For the text-containing cell, return its midpoint in (X, Y) coordinate format. 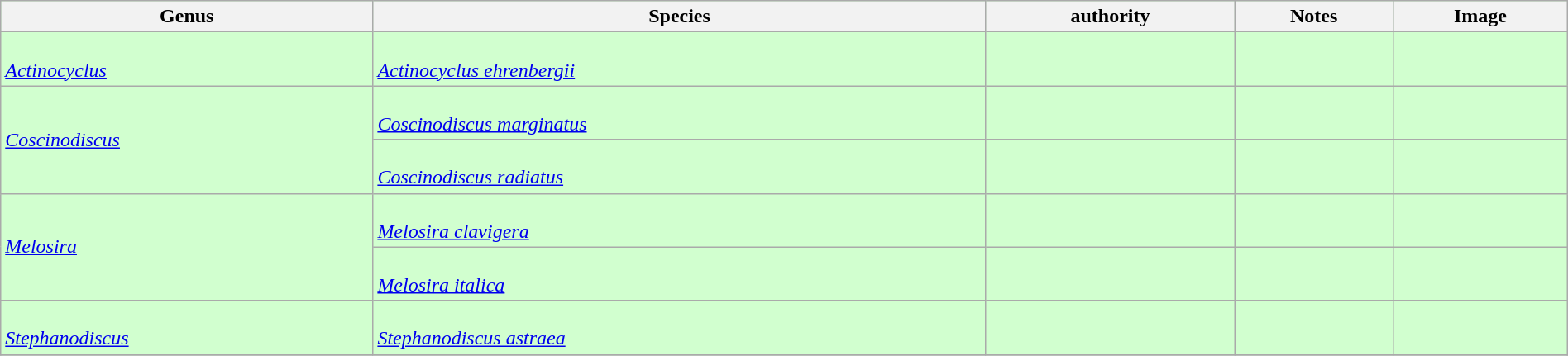
Stephanodiscus (187, 327)
Melosira (187, 247)
Species (680, 17)
Coscinodiscus marginatus (680, 112)
Actinocyclus (187, 59)
Actinocyclus ehrenbergii (680, 59)
authority (1110, 17)
Coscinodiscus radiatus (680, 167)
Image (1480, 17)
Melosira clavigera (680, 220)
Genus (187, 17)
Stephanodiscus astraea (680, 327)
Coscinodiscus (187, 140)
Melosira italica (680, 274)
Notes (1314, 17)
